Determine the (x, y) coordinate at the center of the cell enclosing the given text.  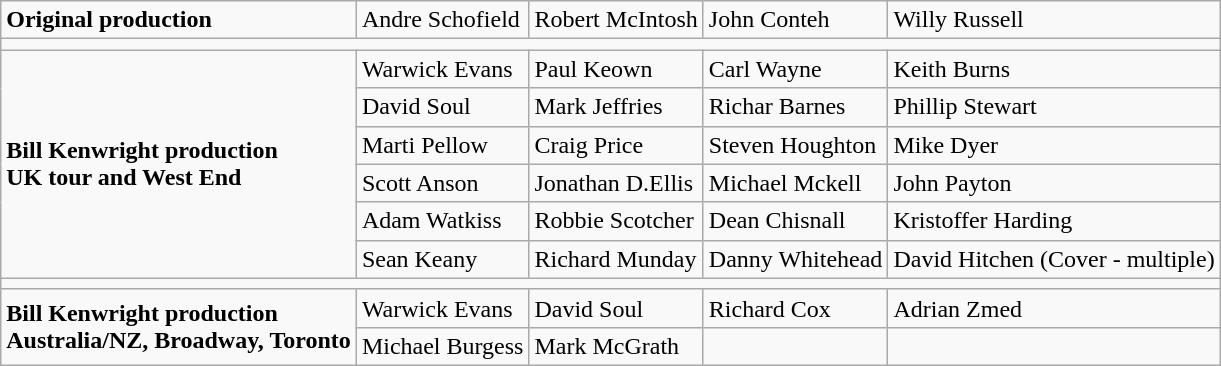
Original production (179, 20)
Bill Kenwright productionAustralia/NZ, Broadway, Toronto (179, 327)
Robert McIntosh (616, 20)
Michael Burgess (442, 346)
Carl Wayne (796, 69)
Keith Burns (1054, 69)
David Hitchen (Cover - multiple) (1054, 259)
Steven Houghton (796, 145)
Richard Cox (796, 308)
Adrian Zmed (1054, 308)
Dean Chisnall (796, 221)
Mark McGrath (616, 346)
Phillip Stewart (1054, 107)
John Payton (1054, 183)
Adam Watkiss (442, 221)
Mark Jeffries (616, 107)
Danny Whitehead (796, 259)
Richard Munday (616, 259)
Paul Keown (616, 69)
Marti Pellow (442, 145)
Michael Mckell (796, 183)
Bill Kenwright productionUK tour and West End (179, 164)
Sean Keany (442, 259)
John Conteh (796, 20)
Scott Anson (442, 183)
Mike Dyer (1054, 145)
Craig Price (616, 145)
Willy Russell (1054, 20)
Andre Schofield (442, 20)
Richar Barnes (796, 107)
Kristoffer Harding (1054, 221)
Jonathan D.Ellis (616, 183)
Robbie Scotcher (616, 221)
